Capture the cell that displays the provided text and extract its [X, Y] central coordinate. 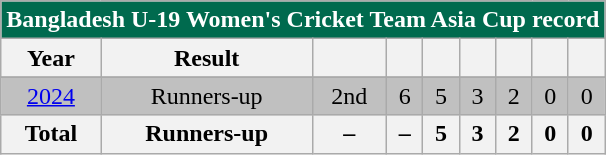
Year [51, 58]
Total [51, 134]
2nd [349, 96]
2024 [51, 96]
6 [404, 96]
Result [206, 58]
Bangladesh U-19 Women's Cricket Team Asia Cup record [303, 20]
